Pinpoint the cell where the given text exists, returning its [X, Y] midpoint coordinate. 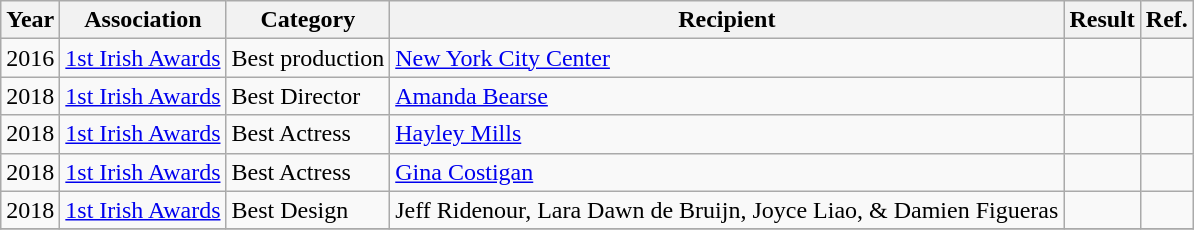
Best Director [308, 96]
Hayley Mills [727, 134]
Best production [308, 58]
Year [30, 20]
Amanda Bearse [727, 96]
Result [1102, 20]
Recipient [727, 20]
Ref. [1166, 20]
Category [308, 20]
New York City Center [727, 58]
Jeff Ridenour, Lara Dawn de Bruijn, Joyce Liao, & Damien Figueras [727, 210]
Gina Costigan [727, 172]
Best Design [308, 210]
Association [143, 20]
2016 [30, 58]
